From the cell containing the given text, extract its center point as (X, Y) coordinate. 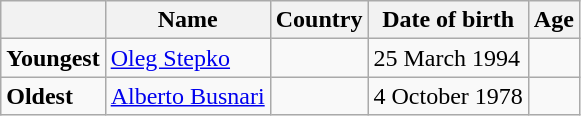
Oleg Stepko (188, 58)
Alberto Busnari (188, 96)
4 October 1978 (448, 96)
25 March 1994 (448, 58)
Oldest (53, 96)
Age (554, 20)
Country (319, 20)
Date of birth (448, 20)
Name (188, 20)
Youngest (53, 58)
